Return the [X, Y] coordinate for the center point of the cell that contains the specified text.  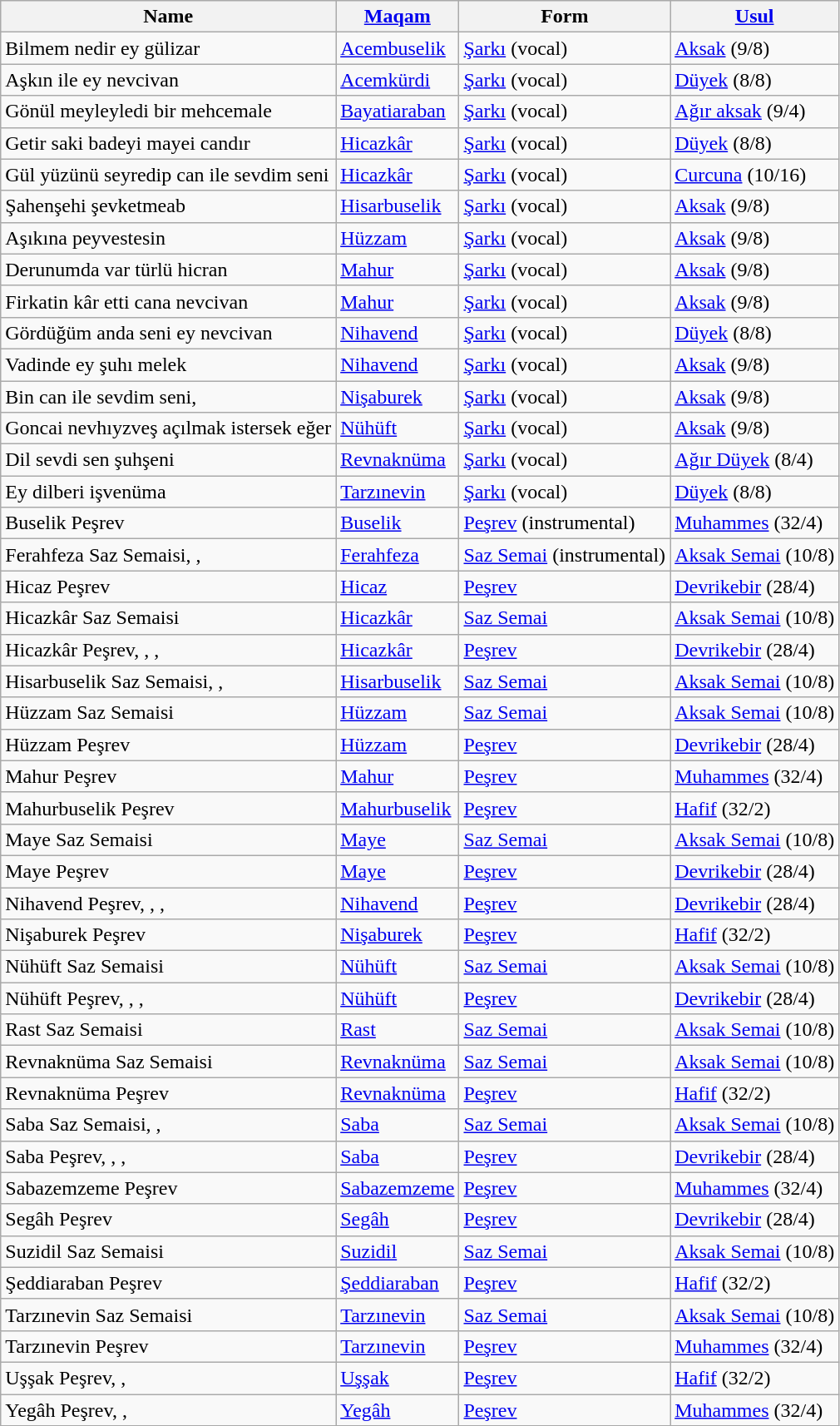
Saz Semai (instrumental) [565, 555]
Gördüğüm anda seni ey nevcivan [168, 333]
Rast [398, 1030]
Nühüft Peşrev, , , [168, 998]
Hicaz [398, 587]
Şeddiaraban [398, 1283]
Nühüft Saz Semaisi [168, 967]
Ağır aksak (9/4) [755, 111]
Hicazkâr Peşrev, , , [168, 650]
Nişaburek Peşrev [168, 935]
Derunumda var türlü hicran [168, 270]
Gönül meyleyledi bir mehcemale [168, 111]
Revnaknüma Saz Semaisi [168, 1062]
Yegâh [398, 1410]
Segâh [398, 1220]
Mahurbuselik Peşrev [168, 808]
Bilmem nedir ey gülizar [168, 48]
Yegâh Peşrev, , [168, 1410]
Vadinde ey şuhı melek [168, 364]
Hüzzam Peşrev [168, 745]
Saba Saz Semaisi, , [168, 1125]
Mahur Peşrev [168, 776]
Ey dilberi işvenüma [168, 492]
Gül yüzünü seyredip can ile sevdim seni [168, 175]
Buselik [398, 523]
Tarzınevin Saz Semaisi [168, 1315]
Form [565, 17]
Uşşak Peşrev, , [168, 1378]
Bin can ile sevdim seni, [168, 397]
Maqam [398, 17]
Goncai nevhıyzveş açılmak istersek eğer [168, 428]
Mahurbuselik [398, 808]
Bayatiaraban [398, 111]
Hüzzam Saz Semaisi [168, 713]
Dil sevdi sen şuhşeni [168, 460]
Buselik Peşrev [168, 523]
Sabazemzeme [398, 1188]
Uşşak [398, 1378]
Hicazkâr Saz Semaisi [168, 618]
Getir saki badeyi mayei candır [168, 143]
Suzidil Saz Semaisi [168, 1251]
Peşrev (instrumental) [565, 523]
Şeddiaraban Peşrev [168, 1283]
Name [168, 17]
Firkatin kâr etti cana nevcivan [168, 301]
Ağır Düyek (8/4) [755, 460]
Ferahfeza Saz Semaisi, , [168, 555]
Rast Saz Semaisi [168, 1030]
Aşkın ile ey nevcivan [168, 80]
Maye Saz Semaisi [168, 839]
Acemkürdi [398, 80]
Tarzınevin Peşrev [168, 1346]
Hisarbuselik Saz Semaisi, , [168, 681]
Suzidil [398, 1251]
Acembuselik [398, 48]
Nihavend Peşrev, , , [168, 903]
Sabazemzeme Peşrev [168, 1188]
Usul [755, 17]
Revnaknüma Peşrev [168, 1093]
Şahenşehi şevketmeab [168, 206]
Ferahfeza [398, 555]
Aşıkına peyvestesin [168, 238]
Curcuna (10/16) [755, 175]
Hicaz Peşrev [168, 587]
Saba Peşrev, , , [168, 1156]
Maye Peşrev [168, 871]
Segâh Peşrev [168, 1220]
